Identify which cell holds the provided text, then report its [x, y] central coordinate. 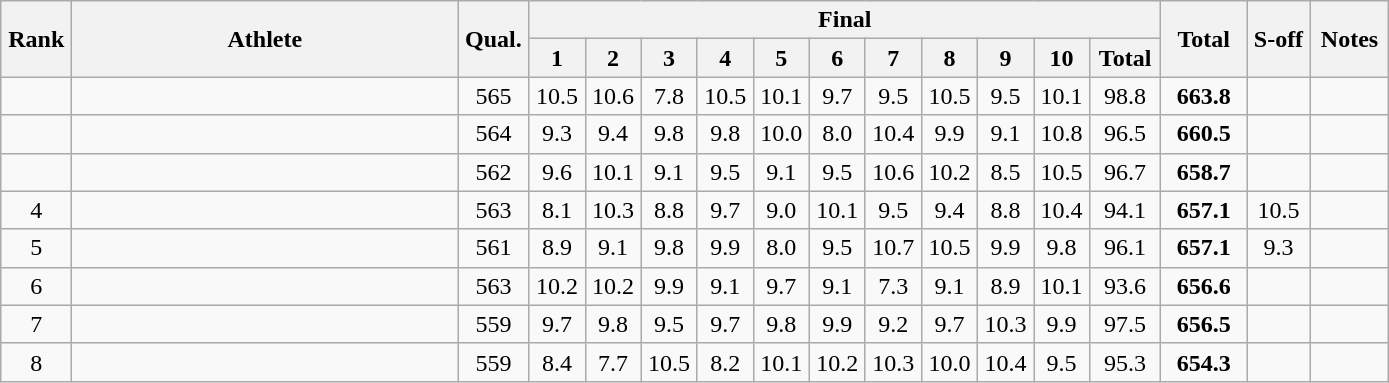
10 [1062, 58]
9.0 [781, 210]
96.5 [1126, 134]
7.8 [669, 96]
7.7 [613, 362]
8.2 [725, 362]
93.6 [1126, 286]
Notes [1350, 39]
2 [613, 58]
10.8 [1062, 134]
96.7 [1126, 172]
8.4 [557, 362]
9.2 [893, 324]
3 [669, 58]
98.8 [1126, 96]
8.5 [1005, 172]
9.6 [557, 172]
656.6 [1204, 286]
Final [845, 20]
96.1 [1126, 248]
Athlete [265, 39]
S-off [1279, 39]
660.5 [1204, 134]
9 [1005, 58]
656.5 [1204, 324]
7.3 [893, 286]
564 [494, 134]
Rank [36, 39]
94.1 [1126, 210]
663.8 [1204, 96]
658.7 [1204, 172]
654.3 [1204, 362]
Qual. [494, 39]
1 [557, 58]
97.5 [1126, 324]
562 [494, 172]
565 [494, 96]
561 [494, 248]
10.7 [893, 248]
95.3 [1126, 362]
8.1 [557, 210]
